Search for the cell housing the specified text and yield its [X, Y] center coordinate. 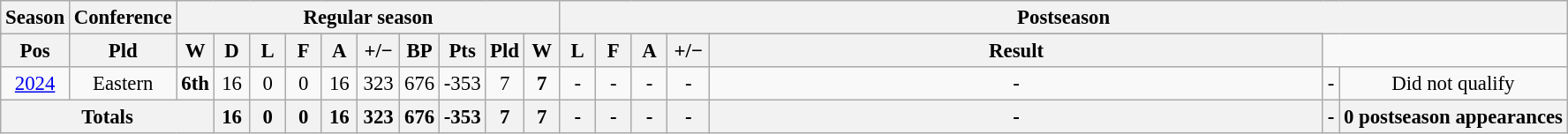
BP [420, 51]
Conference [123, 18]
6th [195, 84]
Pos [35, 51]
Totals [108, 117]
Regular season [368, 18]
2024 [35, 84]
Eastern [123, 84]
Postseason [1063, 18]
Did not qualify [1453, 84]
Result [1017, 51]
Pts [462, 51]
0 postseason appearances [1453, 117]
D [231, 51]
Season [35, 18]
